For the text-containing cell, return its midpoint in [x, y] coordinate format. 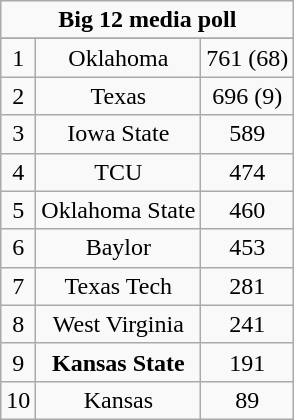
8 [18, 324]
Oklahoma [118, 58]
474 [248, 172]
Baylor [118, 248]
5 [18, 210]
453 [248, 248]
10 [18, 400]
460 [248, 210]
Iowa State [118, 134]
3 [18, 134]
89 [248, 400]
Texas [118, 96]
191 [248, 362]
241 [248, 324]
7 [18, 286]
281 [248, 286]
TCU [118, 172]
589 [248, 134]
4 [18, 172]
761 (68) [248, 58]
Texas Tech [118, 286]
Kansas State [118, 362]
Kansas [118, 400]
6 [18, 248]
Big 12 media poll [148, 20]
1 [18, 58]
2 [18, 96]
9 [18, 362]
Oklahoma State [118, 210]
696 (9) [248, 96]
West Virginia [118, 324]
